Scan for the cell matching the given text and deliver its (X, Y) coordinate at center. 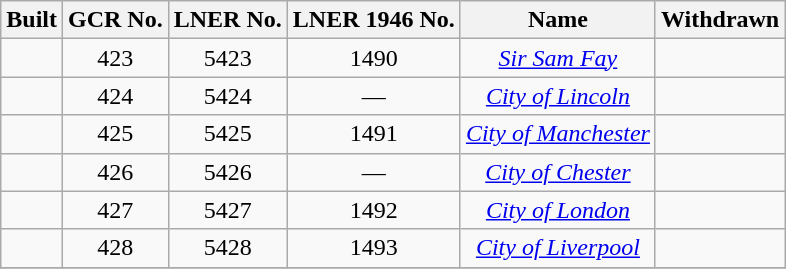
1491 (374, 134)
Name (558, 20)
City of Liverpool (558, 248)
LNER 1946 No. (374, 20)
426 (116, 172)
City of Chester (558, 172)
Built (32, 20)
1490 (374, 58)
Withdrawn (720, 20)
City of Manchester (558, 134)
Sir Sam Fay (558, 58)
5426 (228, 172)
423 (116, 58)
City of London (558, 210)
GCR No. (116, 20)
5428 (228, 248)
5425 (228, 134)
5423 (228, 58)
City of Lincoln (558, 96)
5427 (228, 210)
425 (116, 134)
427 (116, 210)
424 (116, 96)
5424 (228, 96)
1492 (374, 210)
LNER No. (228, 20)
1493 (374, 248)
428 (116, 248)
